From the cell containing the given text, extract its center point as [X, Y] coordinate. 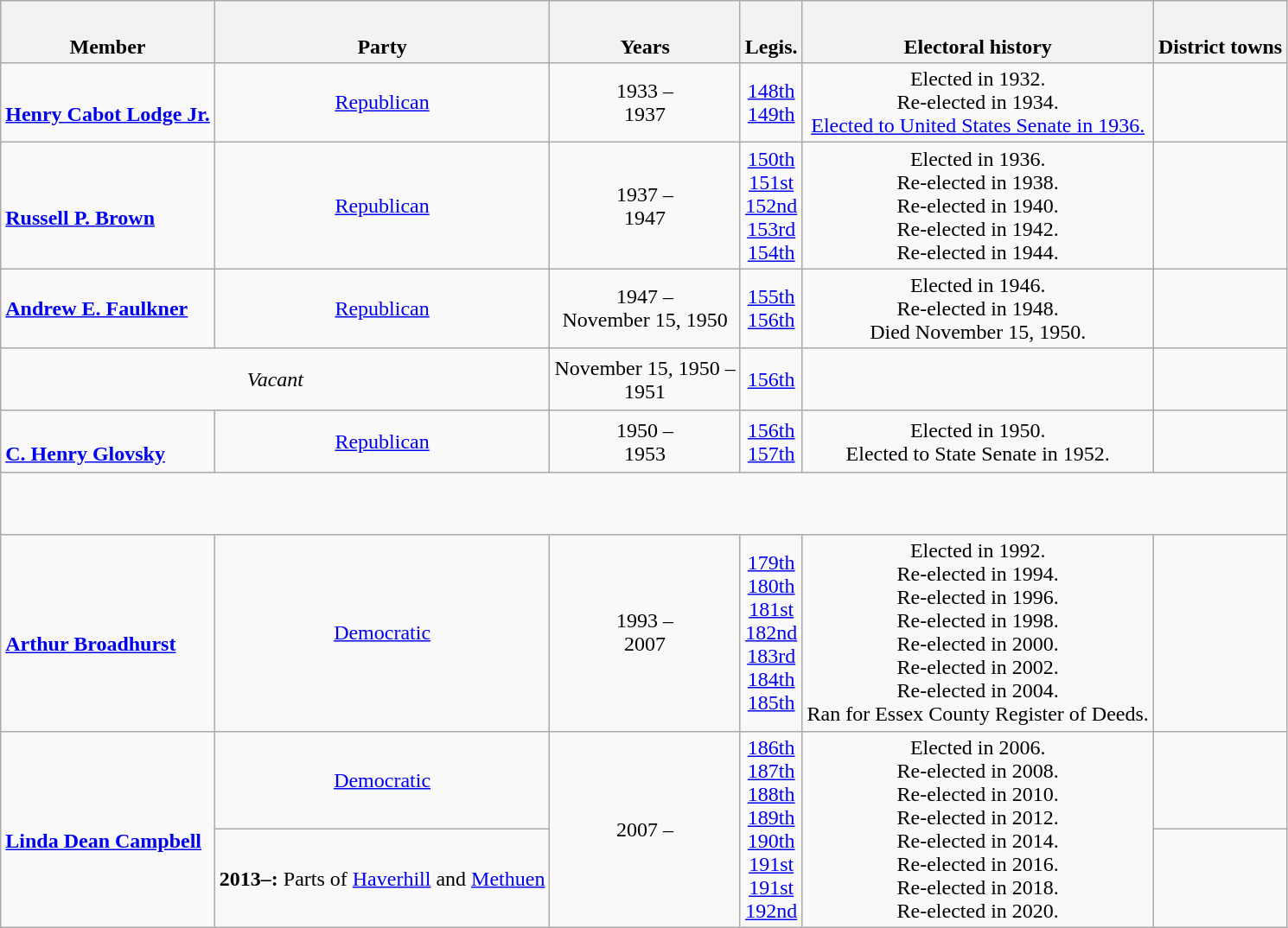
1993 –2007 [645, 632]
1950 –1953 [645, 442]
Vacant [275, 379]
2007 – [645, 829]
Elected in 1932.Re-elected in 1934.Elected to United States Senate in 1936. [978, 103]
156th157th [771, 442]
Arthur Broadhurst [108, 632]
C. Henry Glovsky [108, 442]
Elected in 2006.Re-elected in 2008.Re-elected in 2010.Re-elected in 2012.Re-elected in 2014.Re-elected in 2016.Re-elected in 2018.Re-elected in 2020. [978, 829]
November 15, 1950 –1951 [645, 379]
Elected in 1936.Re-elected in 1938.Re-elected in 1940.Re-elected in 1942.Re-elected in 1944. [978, 206]
Electoral history [978, 32]
Andrew E. Faulkner [108, 308]
Legis. [771, 32]
155th156th [771, 308]
Elected in 1946.Re-elected in 1948.Died November 15, 1950. [978, 308]
Russell P. Brown [108, 206]
1937 –1947 [645, 206]
186th187th188th189th190th191st191st192nd [771, 829]
Linda Dean Campbell [108, 829]
1947 –November 15, 1950 [645, 308]
148th149th [771, 103]
179th180th181st182nd183rd184th185th [771, 632]
Elected in 1950.Elected to State Senate in 1952. [978, 442]
District towns [1220, 32]
2013–: Parts of Haverhill and Methuen [382, 879]
1933 –1937 [645, 103]
Member [108, 32]
Party [382, 32]
Henry Cabot Lodge Jr. [108, 103]
150th151st152nd153rd154th [771, 206]
156th [771, 379]
Years [645, 32]
